From the cell containing the given text, extract its center point as (X, Y) coordinate. 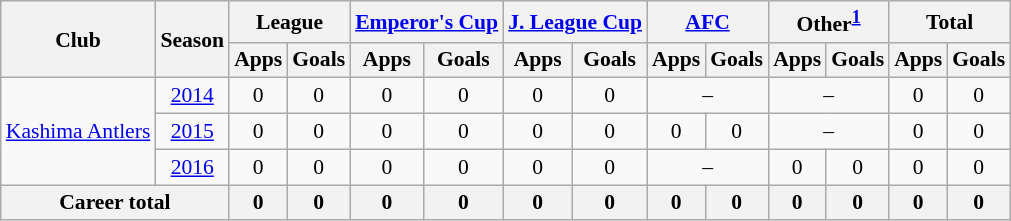
Total (950, 22)
Kashima Antlers (78, 132)
J. League Cup (575, 22)
Career total (115, 203)
2016 (192, 167)
AFC (708, 22)
League (290, 22)
Emperor's Cup (426, 22)
2014 (192, 96)
Other1 (828, 22)
2015 (192, 132)
Season (192, 40)
Club (78, 40)
